Determine the [x, y] coordinate at the center of the cell enclosing the given text.  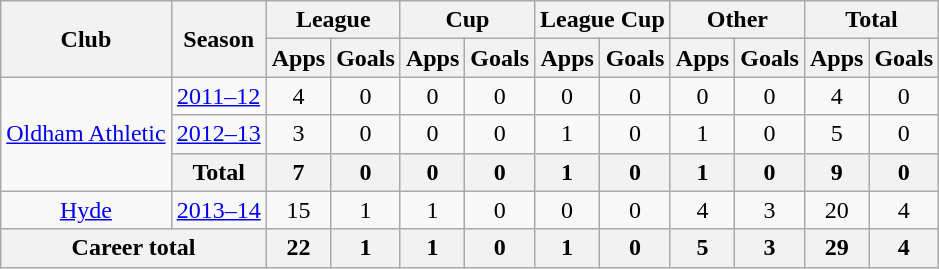
15 [298, 210]
2013–14 [218, 210]
Career total [134, 248]
Hyde [86, 210]
Cup [467, 20]
League [333, 20]
Oldham Athletic [86, 134]
Club [86, 39]
7 [298, 172]
2011–12 [218, 96]
29 [836, 248]
9 [836, 172]
Other [737, 20]
22 [298, 248]
Season [218, 39]
20 [836, 210]
League Cup [603, 20]
2012–13 [218, 134]
